Output the [x, y] coordinate of the center of the cell containing the given text.  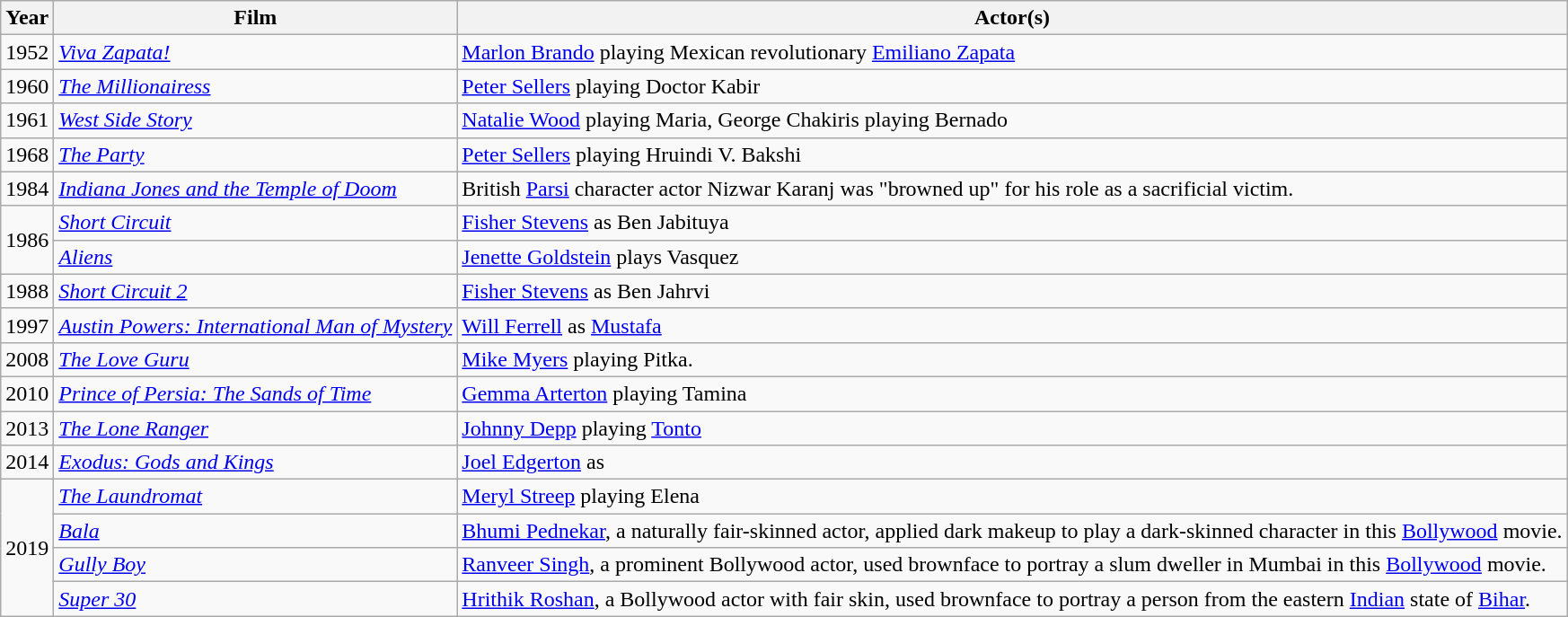
1968 [27, 154]
Ranveer Singh, a prominent Bollywood actor, used brownface to portray a slum dweller in Mumbai in this Bollywood movie. [1012, 565]
Gully Boy [255, 565]
Bala [255, 531]
Film [255, 18]
Peter Sellers playing Hruindi V. Bakshi [1012, 154]
2014 [27, 463]
Fisher Stevens as Ben Jahrvi [1012, 291]
The Laundromat [255, 497]
Marlon Brando playing Mexican revolutionary Emiliano Zapata [1012, 52]
1952 [27, 52]
The Millionairess [255, 86]
2008 [27, 359]
2013 [27, 428]
Fisher Stevens as Ben Jabituya [1012, 223]
Will Ferrell as Mustafa [1012, 325]
Aliens [255, 257]
Exodus: Gods and Kings [255, 463]
1984 [27, 189]
1960 [27, 86]
The Lone Ranger [255, 428]
Short Circuit [255, 223]
Peter Sellers playing Doctor Kabir [1012, 86]
1961 [27, 120]
Jenette Goldstein plays Vasquez [1012, 257]
Actor(s) [1012, 18]
Hrithik Roshan, a Bollywood actor with fair skin, used brownface to portray a person from the eastern Indian state of Bihar. [1012, 599]
Meryl Streep playing Elena [1012, 497]
2019 [27, 548]
Bhumi Pednekar, a naturally fair-skinned actor, applied dark makeup to play a dark-skinned character in this Bollywood movie. [1012, 531]
Natalie Wood playing Maria, George Chakiris playing Bernado [1012, 120]
West Side Story [255, 120]
Austin Powers: International Man of Mystery [255, 325]
Short Circuit 2 [255, 291]
Indiana Jones and the Temple of Doom [255, 189]
1988 [27, 291]
Viva Zapata! [255, 52]
Mike Myers playing Pitka. [1012, 359]
Johnny Depp playing Tonto [1012, 428]
1986 [27, 240]
British Parsi character actor Nizwar Karanj was "browned up" for his role as a sacrificial victim. [1012, 189]
Gemma Arterton playing Tamina [1012, 393]
Super 30 [255, 599]
Prince of Persia: The Sands of Time [255, 393]
2010 [27, 393]
Year [27, 18]
1997 [27, 325]
Joel Edgerton as [1012, 463]
The Party [255, 154]
The Love Guru [255, 359]
